Return (X, Y) of the center of cell containing provided text 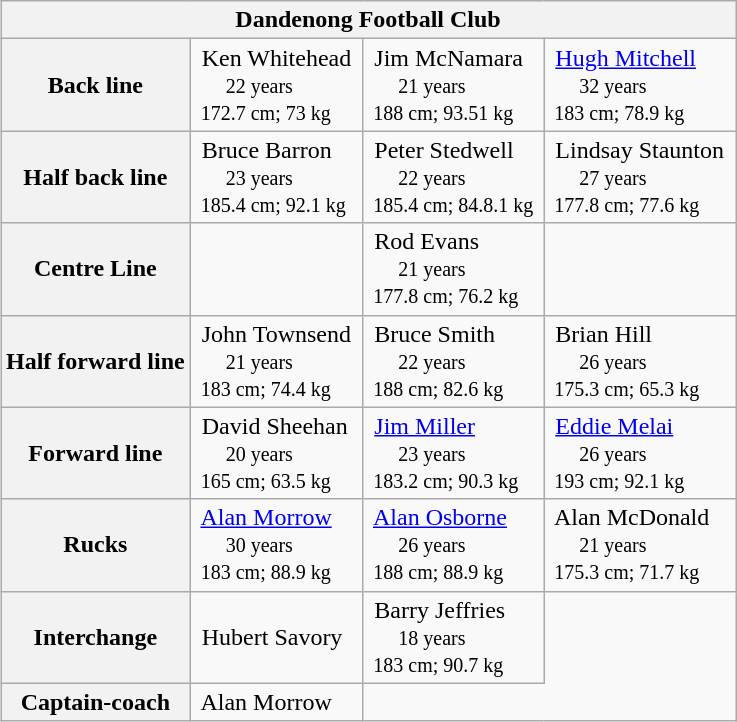
Jim Miller 23 years 183.2 cm; 90.3 kg (454, 453)
Alan Morrow (276, 702)
John Townsend 21 years 183 cm; 74.4 kg (276, 361)
Brian Hill 26 years 175.3 cm; 65.3 kg (640, 361)
Ken Whitehead 22 years 172.7 cm; 73 kg (276, 85)
Barry Jeffries 18 years 183 cm; 90.7 kg (454, 637)
Half back line (95, 177)
Forward line (95, 453)
Rucks (95, 545)
Centre Line (95, 269)
Hugh Mitchell 32 years 183 cm; 78.9 kg (640, 85)
Alan Morrow 30 years 183 cm; 88.9 kg (276, 545)
Eddie Melai 26 years 193 cm; 92.1 kg (640, 453)
Half forward line (95, 361)
Lindsay Staunton 27 years 177.8 cm; 77.6 kg (640, 177)
Back line (95, 85)
Captain-coach (95, 702)
Bruce Barron 23 years 185.4 cm; 92.1 kg (276, 177)
Dandenong Football Club (368, 20)
Hubert Savory (276, 637)
Rod Evans 21 years 177.8 cm; 76.2 kg (454, 269)
Alan McDonald 21 years 175.3 cm; 71.7 kg (640, 545)
Bruce Smith 22 years 188 cm; 82.6 kg (454, 361)
Interchange (95, 637)
Peter Stedwell 22 years 185.4 cm; 84.8.1 kg (454, 177)
David Sheehan 20 years 165 cm; 63.5 kg (276, 453)
Alan Osborne 26 years 188 cm; 88.9 kg (454, 545)
Jim McNamara 21 years 188 cm; 93.51 kg (454, 85)
